Pinpoint the cell where the given text exists, returning its [X, Y] midpoint coordinate. 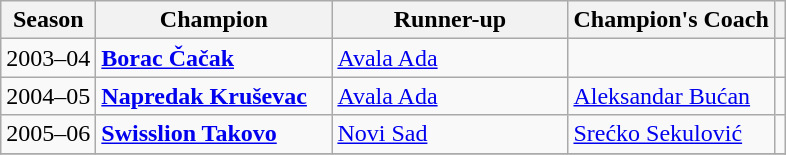
Runner-up [450, 20]
Season [48, 20]
Champion [214, 20]
2003–04 [48, 58]
Novi Sad [450, 134]
2005–06 [48, 134]
Champion's Coach [671, 20]
Srećko Sekulović [671, 134]
2004–05 [48, 96]
Borac Čačak [214, 58]
Aleksandar Bućan [671, 96]
Napredak Kruševac [214, 96]
Swisslion Takovo [214, 134]
